Detect which cell encompasses the target text, then output its [X, Y] center coordinate. 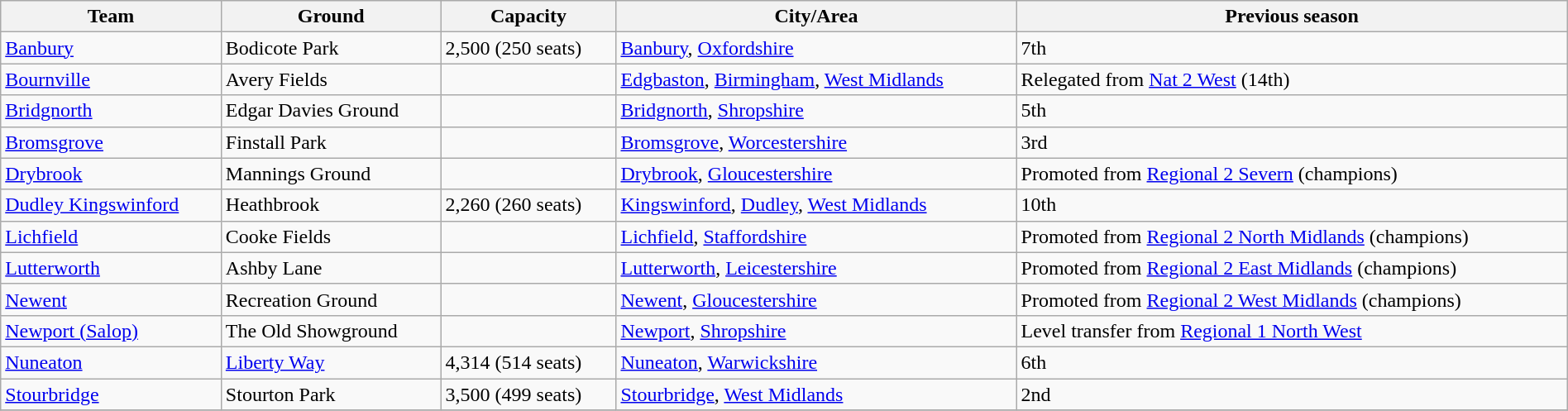
Cooke Fields [331, 237]
Relegated from Nat 2 West (14th) [1292, 79]
Bridgnorth, Shropshire [816, 111]
Capacity [528, 17]
Bournville [111, 79]
Liberty Way [331, 362]
Edgar Davies Ground [331, 111]
Promoted from Regional 2 Severn (champions) [1292, 174]
Bridgnorth [111, 111]
3,500 (499 seats) [528, 394]
6th [1292, 362]
3rd [1292, 142]
Lichfield, Staffordshire [816, 237]
Ashby Lane [331, 268]
Promoted from Regional 2 East Midlands (champions) [1292, 268]
10th [1292, 205]
Banbury [111, 48]
Newent, Gloucestershire [816, 299]
Recreation Ground [331, 299]
Drybrook, Gloucestershire [816, 174]
Nuneaton, Warwickshire [816, 362]
2,500 (250 seats) [528, 48]
7th [1292, 48]
Dudley Kingswinford [111, 205]
Team [111, 17]
Finstall Park [331, 142]
City/Area [816, 17]
Lichfield [111, 237]
2,260 (260 seats) [528, 205]
Heathbrook [331, 205]
Newport (Salop) [111, 331]
Stourbridge, West Midlands [816, 394]
2nd [1292, 394]
Previous season [1292, 17]
Stourton Park [331, 394]
Nuneaton [111, 362]
Stourbridge [111, 394]
Lutterworth, Leicestershire [816, 268]
Newent [111, 299]
Drybrook [111, 174]
Edgbaston, Birmingham, West Midlands [816, 79]
Level transfer from Regional 1 North West [1292, 331]
Kingswinford, Dudley, West Midlands [816, 205]
Ground [331, 17]
Bromsgrove, Worcestershire [816, 142]
Lutterworth [111, 268]
Mannings Ground [331, 174]
4,314 (514 seats) [528, 362]
Avery Fields [331, 79]
Banbury, Oxfordshire [816, 48]
Promoted from Regional 2 North Midlands (champions) [1292, 237]
Newport, Shropshire [816, 331]
Promoted from Regional 2 West Midlands (champions) [1292, 299]
Bromsgrove [111, 142]
5th [1292, 111]
Bodicote Park [331, 48]
The Old Showground [331, 331]
